Output the [x, y] coordinate of the center of the cell containing the given text.  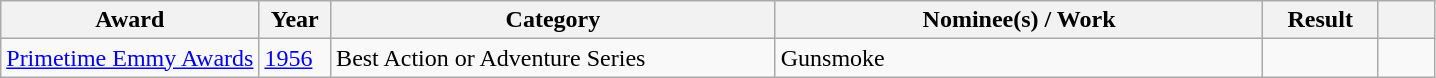
Best Action or Adventure Series [554, 58]
Category [554, 20]
1956 [295, 58]
Primetime Emmy Awards [130, 58]
Year [295, 20]
Award [130, 20]
Gunsmoke [1019, 58]
Result [1320, 20]
Nominee(s) / Work [1019, 20]
